Return (X, Y) of the center of cell containing provided text 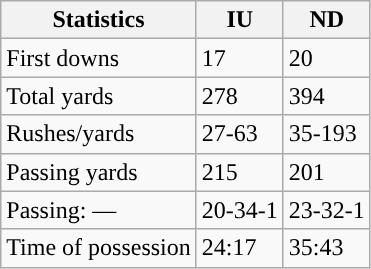
394 (326, 96)
35:43 (326, 248)
Passing yards (99, 172)
IU (240, 20)
First downs (99, 58)
23-32-1 (326, 210)
Time of possession (99, 248)
27-63 (240, 134)
Passing: –– (99, 210)
24:17 (240, 248)
201 (326, 172)
Total yards (99, 96)
20-34-1 (240, 210)
278 (240, 96)
35-193 (326, 134)
20 (326, 58)
215 (240, 172)
Rushes/yards (99, 134)
17 (240, 58)
Statistics (99, 20)
ND (326, 20)
